Search for the cell housing the specified text and yield its [X, Y] center coordinate. 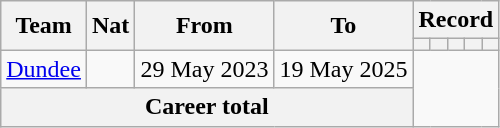
Record [456, 20]
To [344, 26]
19 May 2025 [344, 69]
29 May 2023 [204, 69]
Career total [207, 107]
Team [44, 26]
From [204, 26]
Nat [110, 26]
Dundee [44, 69]
